Scan for the cell matching the given text and deliver its (x, y) coordinate at center. 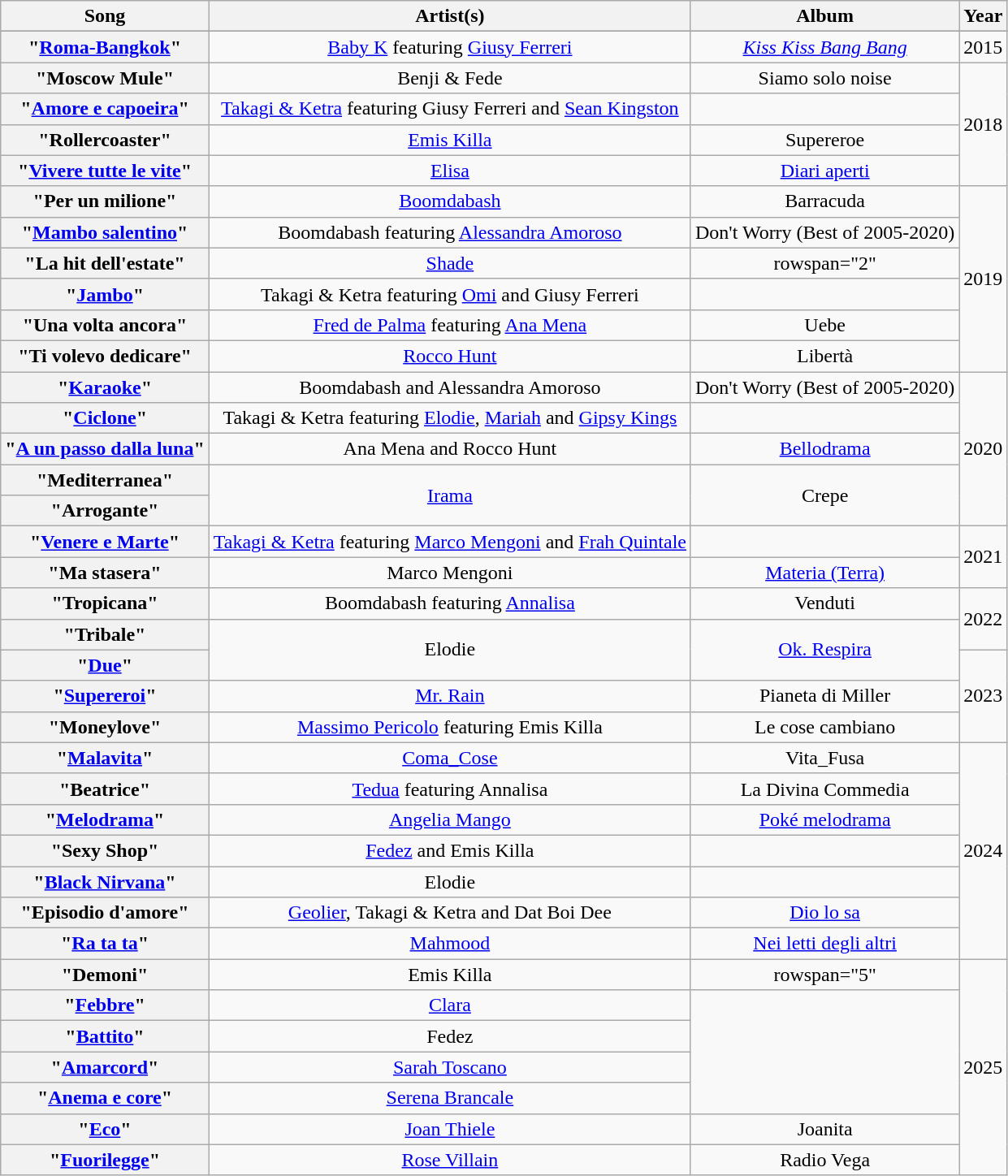
Dio lo sa (824, 913)
"Rollercoaster" (106, 140)
Vita_Fusa (824, 758)
"Black Nirvana" (106, 881)
La Divina Commedia (824, 789)
Kiss Kiss Bang Bang (824, 47)
Boomdabash (450, 201)
Fedez (450, 1036)
Shade (450, 263)
Tedua featuring Annalisa (450, 789)
Baby K featuring Giusy Ferreri (450, 47)
Barracuda (824, 201)
"Roma-Bangkok" (106, 47)
"Anema e core" (106, 1098)
rowspan="2" (824, 263)
"Melodrama" (106, 819)
"Malavita" (106, 758)
Rocco Hunt (450, 356)
"Ra ta ta" (106, 944)
"Una volta ancora" (106, 325)
Fedez and Emis Killa (450, 850)
"Tropicana" (106, 603)
Takagi & Ketra featuring Elodie, Mariah and Gipsy Kings (450, 418)
"Beatrice" (106, 789)
"Mambo salentino" (106, 232)
Poké melodrama (824, 819)
"A un passo dalla luna" (106, 449)
"Supereroi" (106, 696)
2015 (983, 47)
Joanita (824, 1129)
Ok. Respira (824, 650)
Materia (Terra) (824, 573)
"Amarcord" (106, 1067)
"Moscow Mule" (106, 78)
Supereroe (824, 140)
Geolier, Takagi & Ketra and Dat Boi Dee (450, 913)
Elisa (450, 171)
Boomdabash and Alessandra Amoroso (450, 387)
"Moneylove" (106, 727)
2021 (983, 557)
Diari aperti (824, 171)
"Jambo" (106, 294)
"Eco" (106, 1129)
Angelia Mango (450, 819)
Takagi & Ketra featuring Marco Mengoni and Frah Quintale (450, 542)
Le cose cambiano (824, 727)
Album (824, 16)
Crepe (824, 495)
Ana Mena and Rocco Hunt (450, 449)
rowspan="5" (824, 975)
"Fuorilegge" (106, 1160)
"Mediterranea" (106, 480)
"La hit dell'estate" (106, 263)
Radio Vega (824, 1160)
Bellodrama (824, 449)
"Tribale" (106, 634)
Year (983, 16)
Artist(s) (450, 16)
"Due" (106, 665)
2020 (983, 449)
2019 (983, 279)
Mahmood (450, 944)
Rose Villain (450, 1160)
Clara (450, 1005)
Uebe (824, 325)
Takagi & Ketra featuring Omi and Giusy Ferreri (450, 294)
"Demoni" (106, 975)
2023 (983, 696)
2024 (983, 850)
"Sexy Shop" (106, 850)
Mr. Rain (450, 696)
"Battito" (106, 1036)
Marco Mengoni (450, 573)
"Arrogante" (106, 511)
"Venere e Marte" (106, 542)
Pianeta di Miller (824, 696)
Nei letti degli altri (824, 944)
Siamo solo noise (824, 78)
Coma_Cose (450, 758)
Song (106, 16)
Libertà (824, 356)
Benji & Fede (450, 78)
Irama (450, 495)
"Febbre" (106, 1005)
"Ti volevo dedicare" (106, 356)
Serena Brancale (450, 1098)
"Ciclone" (106, 418)
"Amore e capoeira" (106, 109)
Takagi & Ketra featuring Giusy Ferreri and Sean Kingston (450, 109)
Joan Thiele (450, 1129)
Sarah Toscano (450, 1067)
Fred de Palma featuring Ana Mena (450, 325)
"Episodio d'amore" (106, 913)
Venduti (824, 603)
2025 (983, 1067)
Boomdabash featuring Annalisa (450, 603)
"Vivere tutte le vite" (106, 171)
Massimo Pericolo featuring Emis Killa (450, 727)
2022 (983, 619)
2018 (983, 124)
"Karaoke" (106, 387)
"Ma stasera" (106, 573)
"Per un milione" (106, 201)
Boomdabash featuring Alessandra Amoroso (450, 232)
